Output the (x, y) coordinate of the center of the cell containing the given text.  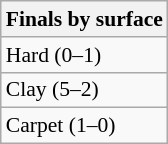
Finals by surface (84, 19)
Carpet (1–0) (84, 126)
Clay (5–2) (84, 90)
Hard (0–1) (84, 55)
